Identify which cell holds the provided text, then report its [X, Y] central coordinate. 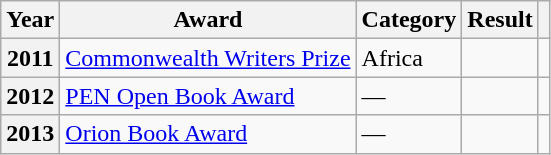
2013 [30, 134]
2011 [30, 58]
Africa [409, 58]
2012 [30, 96]
Category [409, 20]
Award [208, 20]
PEN Open Book Award [208, 96]
Orion Book Award [208, 134]
Result [500, 20]
Commonwealth Writers Prize [208, 58]
Year [30, 20]
